Search for the cell housing the specified text and yield its (x, y) center coordinate. 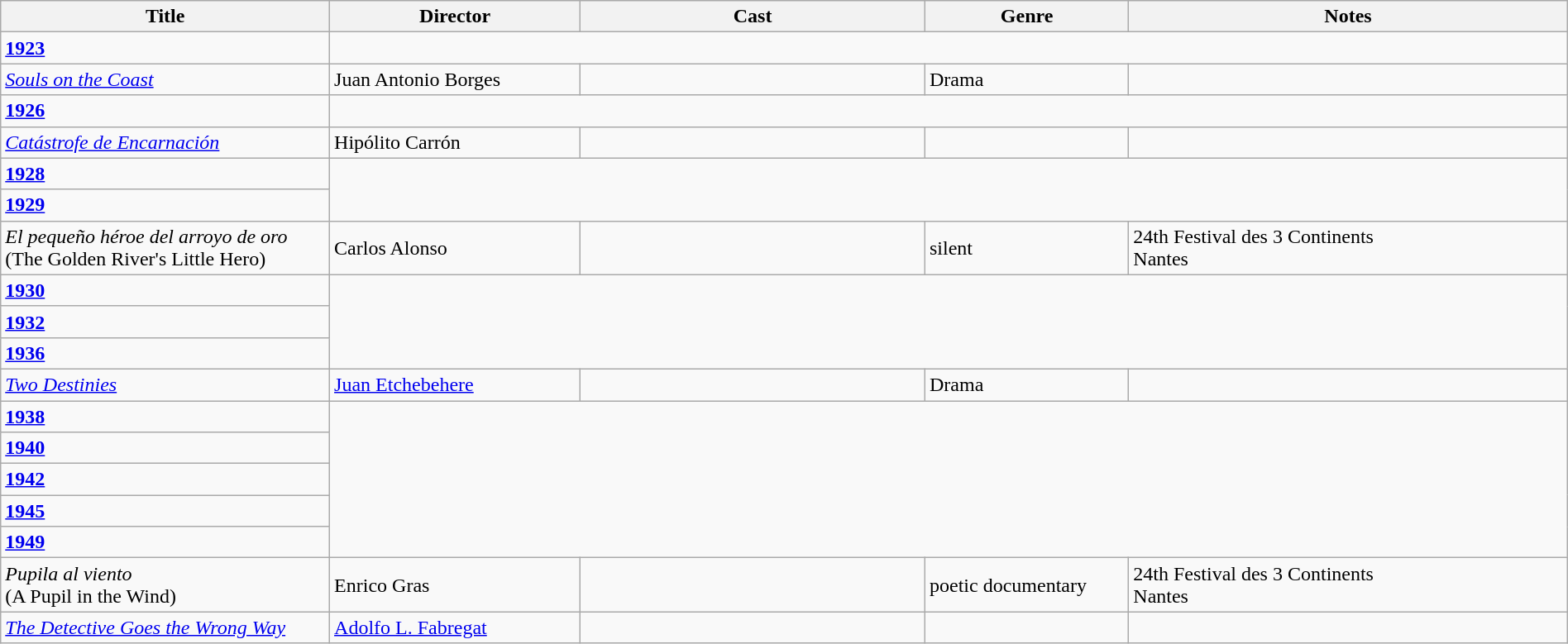
Adolfo L. Fabregat (455, 627)
Juan Etchebehere (455, 384)
Juan Antonio Borges (455, 79)
1923 (165, 48)
Souls on the Coast (165, 79)
Carlos Alonso (455, 248)
1940 (165, 448)
1929 (165, 205)
Pupila al viento(A Pupil in the Wind) (165, 585)
Hipólito Carrón (455, 142)
Genre (1026, 17)
1930 (165, 290)
1942 (165, 479)
Title (165, 17)
1932 (165, 322)
silent (1026, 248)
El pequeño héroe del arroyo de oro (The Golden River's Little Hero) (165, 248)
poetic documentary (1026, 585)
1926 (165, 111)
The Detective Goes the Wrong Way (165, 627)
Catástrofe de Encarnación (165, 142)
1928 (165, 174)
1945 (165, 511)
1949 (165, 542)
1938 (165, 416)
Cast (753, 17)
1936 (165, 353)
Enrico Gras (455, 585)
Director (455, 17)
Two Destinies (165, 384)
Notes (1348, 17)
